Return the [X, Y] coordinate for the center point of the cell that contains the specified text.  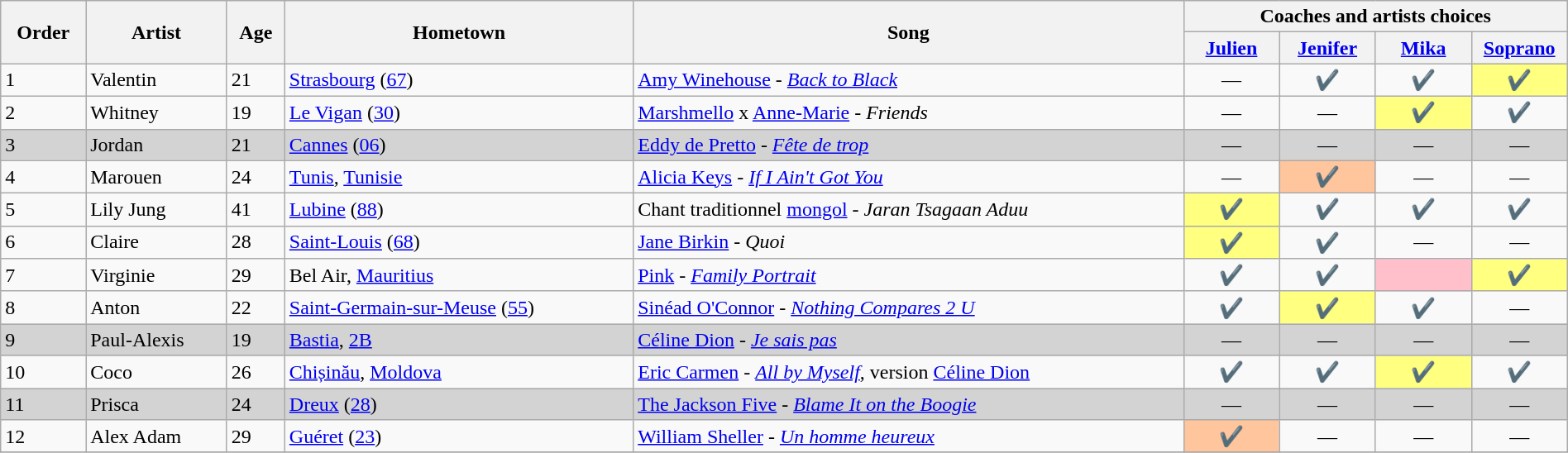
11 [43, 404]
Whitney [157, 112]
Artist [157, 32]
Coaches and artists choices [1375, 17]
Strasbourg (67) [458, 80]
The Jackson Five - Blame It on the Boogie [908, 404]
Pink - Family Portrait [908, 275]
Hometown [458, 32]
10 [43, 372]
Lubine (88) [458, 210]
Jenifer [1327, 48]
3 [43, 145]
Amy Winehouse - Back to Black [908, 80]
22 [256, 308]
Chant traditionnel mongol - Jaran Tsagaan Aduu [908, 210]
Bastia, 2B [458, 340]
28 [256, 242]
Alicia Keys - If I Ain't Got You [908, 177]
Bel Air, Mauritius [458, 275]
Marshmello x Anne-Marie - Friends [908, 112]
Chișinău, Moldova [458, 372]
6 [43, 242]
8 [43, 308]
Le Vigan (30) [458, 112]
41 [256, 210]
Dreux (28) [458, 404]
Sinéad O'Connor - Nothing Compares 2 U [908, 308]
Tunis, Tunisie [458, 177]
Eddy de Pretto - Fête de trop [908, 145]
Jane Birkin - Quoi [908, 242]
1 [43, 80]
Soprano [1519, 48]
Céline Dion - Je sais pas [908, 340]
Age [256, 32]
Alex Adam [157, 436]
Saint-Louis (68) [458, 242]
Lily Jung [157, 210]
7 [43, 275]
Anton [157, 308]
26 [256, 372]
Cannes (06) [458, 145]
9 [43, 340]
Eric Carmen - All by Myself, version Céline Dion [908, 372]
Mika [1423, 48]
Coco [157, 372]
Jordan [157, 145]
Valentin [157, 80]
Marouen [157, 177]
5 [43, 210]
Saint-Germain-sur-Meuse (55) [458, 308]
12 [43, 436]
Paul-Alexis [157, 340]
4 [43, 177]
Order [43, 32]
Prisca [157, 404]
2 [43, 112]
Song [908, 32]
William Sheller - Un homme heureux [908, 436]
Julien [1231, 48]
Claire [157, 242]
Guéret (23) [458, 436]
Virginie [157, 275]
